Pinpoint the cell where the given text exists, returning its (x, y) midpoint coordinate. 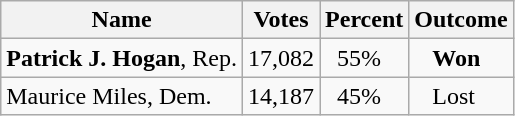
17,082 (280, 58)
45% (364, 96)
Percent (364, 20)
Votes (280, 20)
55% (364, 58)
Maurice Miles, Dem. (122, 96)
Outcome (461, 20)
Lost (461, 96)
14,187 (280, 96)
Patrick J. Hogan, Rep. (122, 58)
Won (461, 58)
Name (122, 20)
